Identify which cell holds the provided text, then report its (x, y) central coordinate. 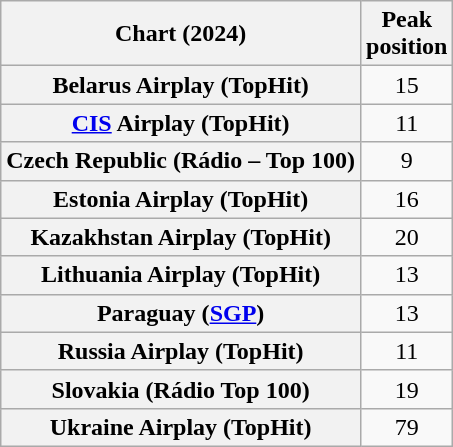
Czech Republic (Rádio – Top 100) (181, 161)
Belarus Airplay (TopHit) (181, 85)
9 (407, 161)
79 (407, 427)
19 (407, 389)
Kazakhstan Airplay (TopHit) (181, 237)
Slovakia (Rádio Top 100) (181, 389)
Chart (2024) (181, 34)
15 (407, 85)
CIS Airplay (TopHit) (181, 123)
20 (407, 237)
Peakposition (407, 34)
16 (407, 199)
Lithuania Airplay (TopHit) (181, 275)
Ukraine Airplay (TopHit) (181, 427)
Russia Airplay (TopHit) (181, 351)
Estonia Airplay (TopHit) (181, 199)
Paraguay (SGP) (181, 313)
